Search for the cell housing the specified text and yield its [X, Y] center coordinate. 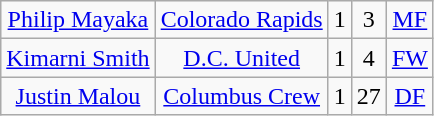
Kimarni Smith [78, 58]
FW [410, 58]
Columbus Crew [242, 96]
DF [410, 96]
3 [368, 20]
Justin Malou [78, 96]
Philip Mayaka [78, 20]
4 [368, 58]
D.C. United [242, 58]
MF [410, 20]
27 [368, 96]
Colorado Rapids [242, 20]
